Return the [x, y] coordinate for the center point of the cell that contains the specified text.  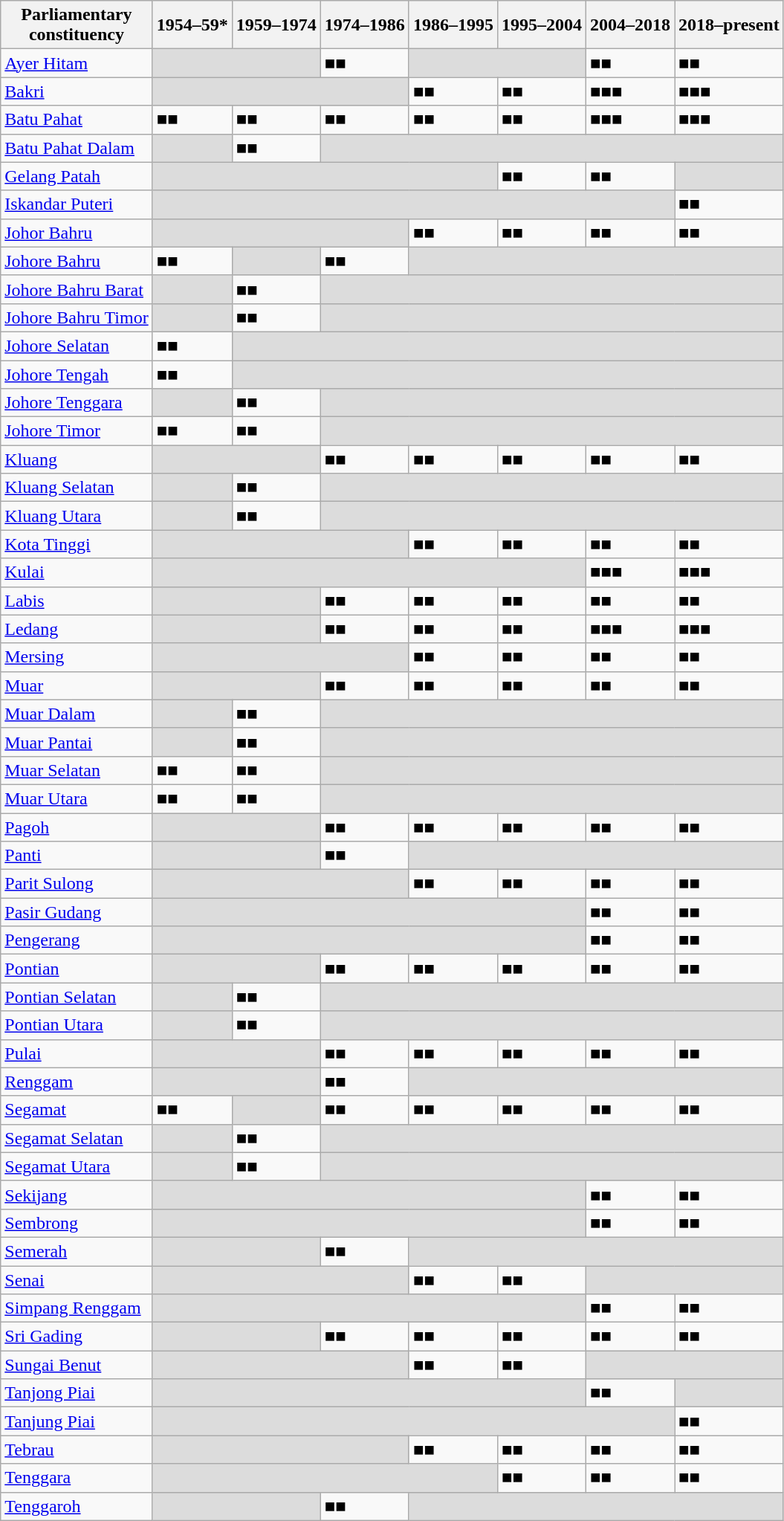
Muar Selatan [77, 770]
Ledang [77, 629]
Labis [77, 601]
Pontian Utara [77, 1025]
Johore Selatan [77, 346]
Pengerang [77, 940]
Mersing [77, 657]
1986–1995 [453, 25]
Batu Pahat [77, 120]
Panti [77, 856]
2018–present [730, 25]
1954–59* [192, 25]
Johore Tenggara [77, 403]
Muar Utara [77, 798]
Pontian [77, 969]
Sekijang [77, 1195]
Tenggara [77, 1478]
Segamat Selatan [77, 1138]
Pulai [77, 1053]
Tanjong Piai [77, 1393]
Johore Bahru Barat [77, 289]
Johore Timor [77, 431]
Muar Pantai [77, 742]
Johore Bahru [77, 261]
Gelang Patah [77, 176]
Segamat [77, 1110]
Johore Tengah [77, 374]
Kluang [77, 459]
Tanjung Piai [77, 1421]
Iskandar Puteri [77, 204]
Johor Bahru [77, 233]
Kluang Utara [77, 516]
Sungai Benut [77, 1365]
Renggam [77, 1082]
Simpang Renggam [77, 1308]
Pasir Gudang [77, 912]
1995–2004 [541, 25]
Johore Bahru Timor [77, 317]
Pontian Selatan [77, 997]
1959–1974 [276, 25]
Muar Dalam [77, 714]
Parliamentaryconstituency [77, 25]
2004–2018 [630, 25]
Semerah [77, 1251]
Segamat Utara [77, 1166]
Sembrong [77, 1223]
Parit Sulong [77, 884]
Kluang Selatan [77, 488]
Batu Pahat Dalam [77, 148]
Kulai [77, 572]
Kota Tinggi [77, 544]
Senai [77, 1279]
Bakri [77, 91]
1974–1986 [364, 25]
Ayer Hitam [77, 63]
Tenggaroh [77, 1506]
Tebrau [77, 1450]
Muar [77, 685]
Pagoh [77, 827]
Sri Gading [77, 1337]
